Pinpoint the cell where the given text exists, returning its [X, Y] midpoint coordinate. 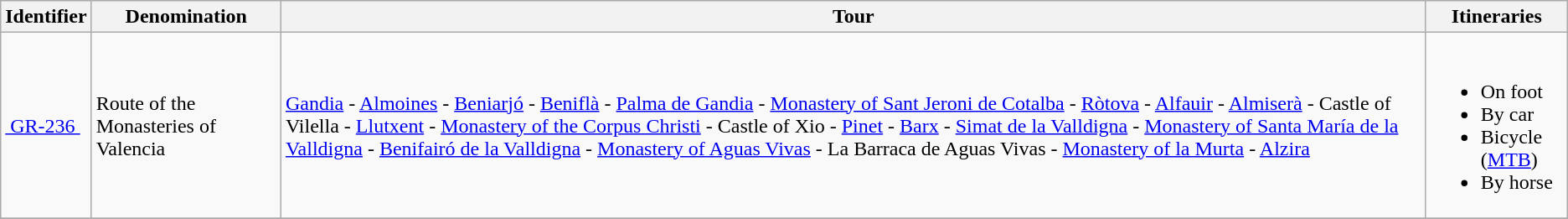
Denomination [186, 17]
Route of the Monasteries of Valencia [186, 126]
On footBy carBicycle (MTB)By horse [1496, 126]
GR-236 [46, 126]
Tour [853, 17]
Itineraries [1496, 17]
Identifier [46, 17]
